Identify which cell holds the provided text, then report its (X, Y) central coordinate. 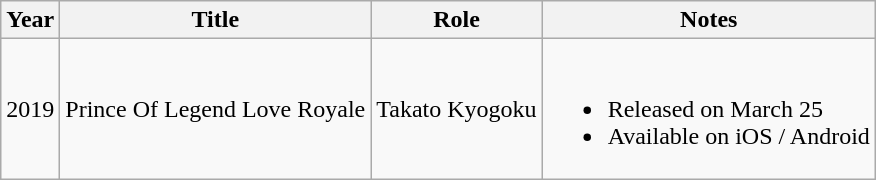
Year (30, 20)
Title (216, 20)
Released on March 25Available on iOS / Android (708, 109)
Notes (708, 20)
Takato Kyogoku (456, 109)
Role (456, 20)
2019 (30, 109)
Prince Of Legend Love Royale (216, 109)
